Determine the (X, Y) coordinate at the center of the cell enclosing the given text.  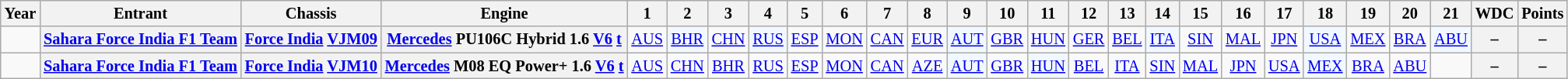
AZE (927, 66)
2 (688, 13)
EUR (927, 39)
Mercedes M08 EQ Power+ 1.6 V6 t (504, 66)
20 (1410, 13)
Chassis (311, 13)
4 (767, 13)
16 (1244, 13)
Mercedes PU106C Hybrid 1.6 V6 t (504, 39)
10 (1007, 13)
15 (1200, 13)
Engine (504, 13)
12 (1089, 13)
19 (1368, 13)
1 (647, 13)
11 (1048, 13)
21 (1450, 13)
18 (1324, 13)
9 (967, 13)
6 (844, 13)
3 (728, 13)
8 (927, 13)
14 (1163, 13)
7 (887, 13)
Force India VJM10 (311, 66)
WDC (1495, 13)
Year (20, 13)
Force India VJM09 (311, 39)
17 (1284, 13)
Entrant (140, 13)
GER (1089, 39)
Points (1542, 13)
13 (1127, 13)
5 (805, 13)
